Capture the cell that displays the provided text and extract its [X, Y] central coordinate. 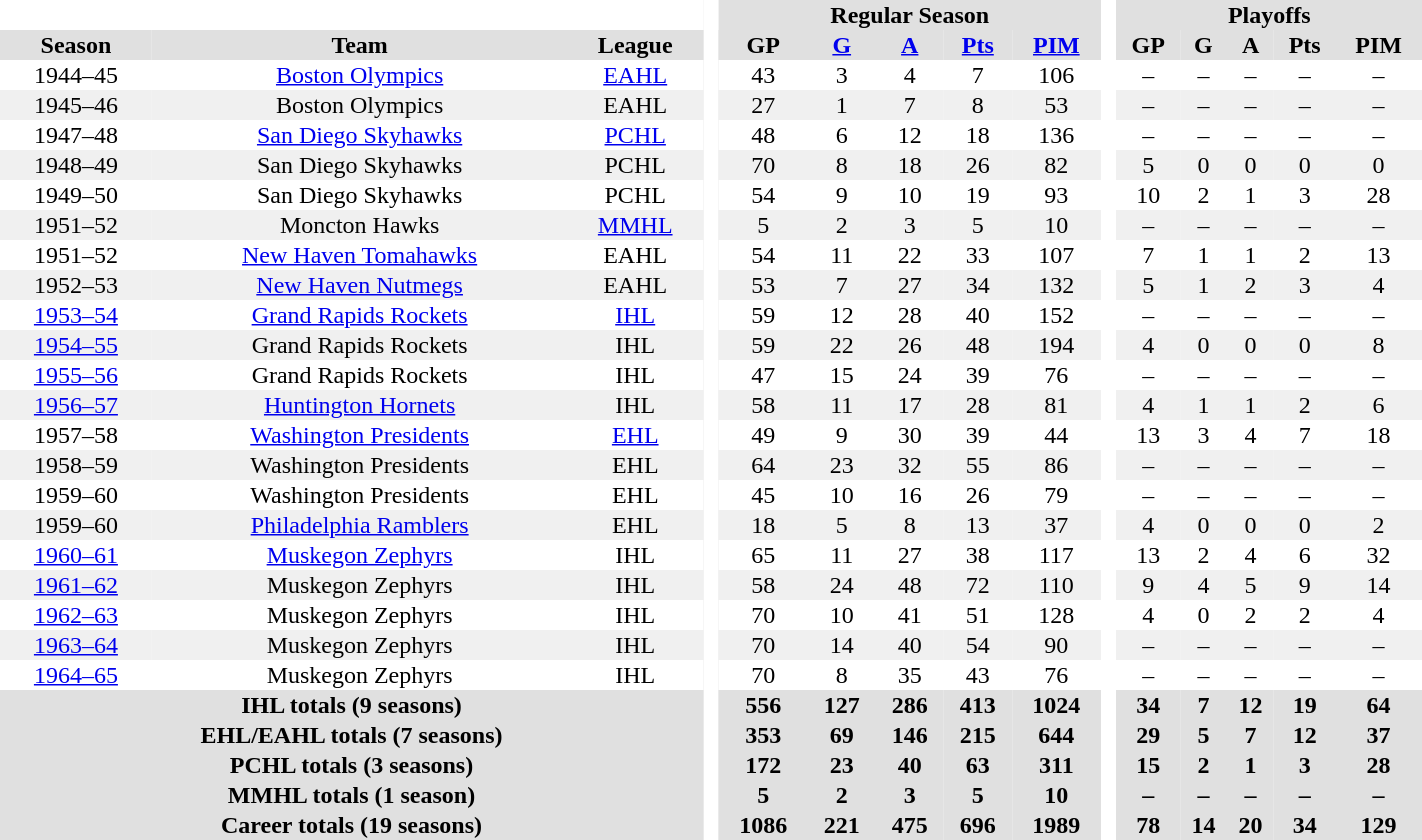
413 [978, 705]
1963–64 [76, 645]
29 [1148, 735]
117 [1056, 555]
45 [764, 495]
194 [1056, 345]
1944–45 [76, 75]
41 [910, 615]
475 [910, 825]
1954–55 [76, 345]
1945–46 [76, 105]
286 [910, 705]
93 [1056, 195]
110 [1056, 585]
1958–59 [76, 465]
1989 [1056, 825]
696 [978, 825]
172 [764, 765]
30 [910, 435]
Moncton Hawks [360, 225]
33 [978, 255]
78 [1148, 825]
644 [1056, 735]
65 [764, 555]
1024 [1056, 705]
1947–48 [76, 135]
1956–57 [76, 405]
311 [1056, 765]
Career totals (19 seasons) [352, 825]
Team [360, 45]
132 [1056, 285]
Huntington Hornets [360, 405]
1953–54 [76, 315]
128 [1056, 615]
556 [764, 705]
107 [1056, 255]
49 [764, 435]
New Haven Tomahawks [360, 255]
127 [842, 705]
221 [842, 825]
MMHL totals (1 season) [352, 795]
16 [910, 495]
17 [910, 405]
129 [1378, 825]
79 [1056, 495]
86 [1056, 465]
55 [978, 465]
136 [1056, 135]
New Haven Nutmegs [360, 285]
72 [978, 585]
1949–50 [76, 195]
1964–65 [76, 675]
PCHL totals (3 seasons) [352, 765]
35 [910, 675]
1961–62 [76, 585]
EHL/EAHL totals (7 seasons) [352, 735]
81 [1056, 405]
1962–63 [76, 615]
44 [1056, 435]
353 [764, 735]
MMHL [635, 225]
20 [1250, 825]
47 [764, 375]
69 [842, 735]
51 [978, 615]
82 [1056, 165]
1086 [764, 825]
146 [910, 735]
Playoffs [1270, 15]
1960–61 [76, 555]
1948–49 [76, 165]
1952–53 [76, 285]
63 [978, 765]
IHL totals (9 seasons) [352, 705]
Philadelphia Ramblers [360, 525]
1957–58 [76, 435]
1955–56 [76, 375]
215 [978, 735]
152 [1056, 315]
Season [76, 45]
Regular Season [910, 15]
League [635, 45]
106 [1056, 75]
38 [978, 555]
90 [1056, 645]
